Provide the (X, Y) coordinate of the cell's center where the given text is located.  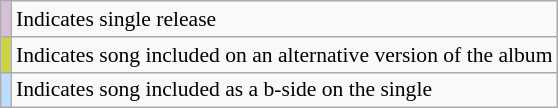
Indicates single release (284, 19)
Indicates song included as a b-side on the single (284, 90)
Indicates song included on an alternative version of the album (284, 55)
